Identify which cell holds the provided text, then report its (X, Y) central coordinate. 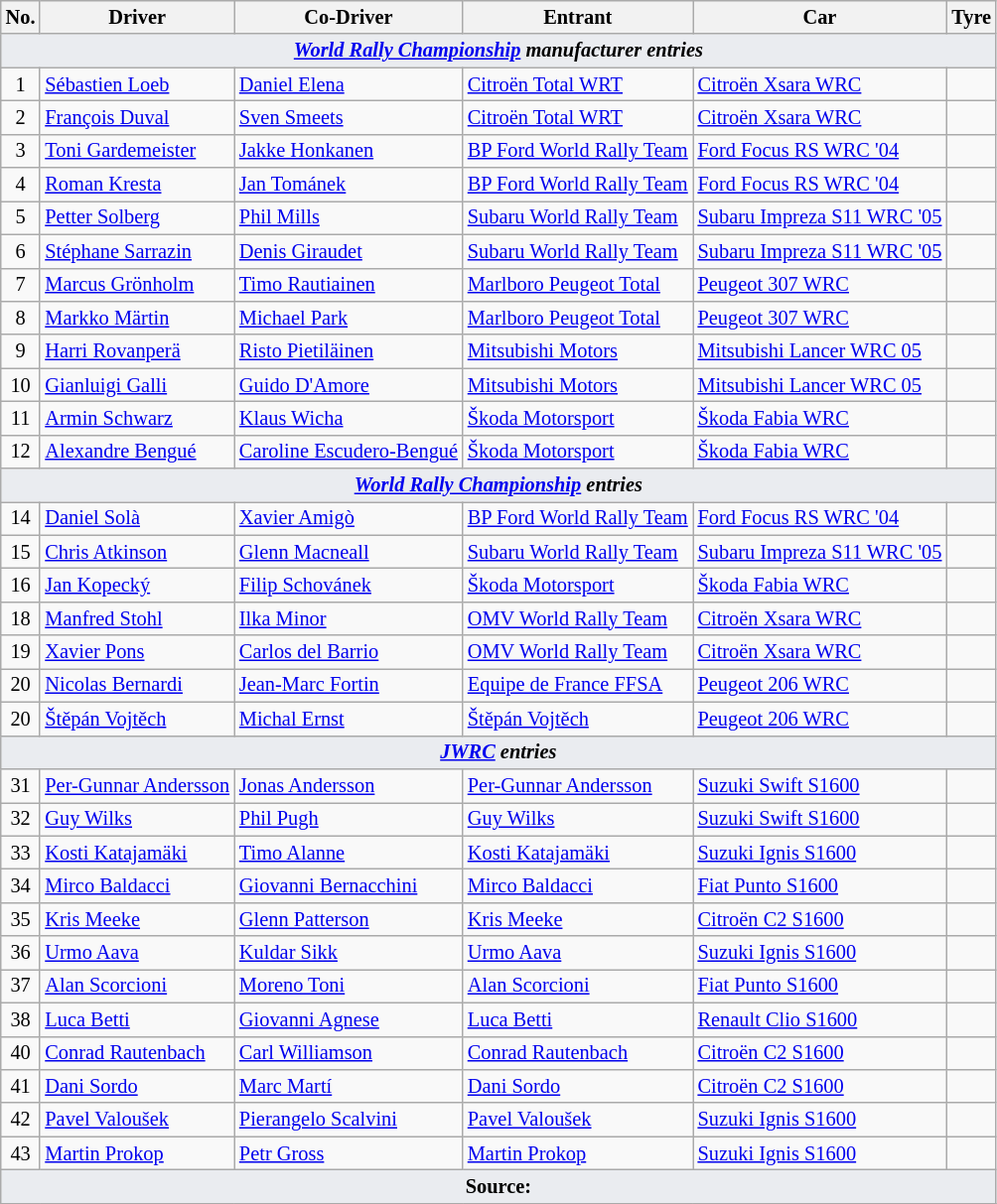
6 (21, 251)
Markko Märtin (137, 318)
Alexandre Bengué (137, 452)
Michal Ernst (349, 719)
Jakke Honkanen (349, 151)
42 (21, 1120)
9 (21, 351)
Chris Atkinson (137, 552)
34 (21, 885)
3 (21, 151)
32 (21, 819)
Kuldar Sikk (349, 953)
Phil Pugh (349, 819)
Giovanni Agnese (349, 1019)
Manfred Stohl (137, 618)
Car (820, 17)
Glenn Patterson (349, 919)
Daniel Elena (349, 84)
Nicolas Bernardi (137, 685)
18 (21, 618)
Toni Gardemeister (137, 151)
Stéphane Sarrazin (137, 251)
World Rally Championship manufacturer entries (498, 51)
Giovanni Bernacchini (349, 885)
Timo Rautiainen (349, 285)
Entrant (578, 17)
8 (21, 318)
Equipe de France FFSA (578, 685)
Filip Schovánek (349, 585)
JWRC entries (498, 752)
François Duval (137, 117)
Renault Clio S1600 (820, 1019)
43 (21, 1153)
Carl Williamson (349, 1053)
Petter Solberg (137, 217)
Daniel Solà (137, 518)
Sébastien Loeb (137, 84)
Xavier Amigò (349, 518)
31 (21, 785)
Pierangelo Scalvini (349, 1120)
38 (21, 1019)
Co-Driver (349, 17)
Ilka Minor (349, 618)
7 (21, 285)
Guido D'Amore (349, 385)
35 (21, 919)
Marcus Grönholm (137, 285)
10 (21, 385)
Glenn Macneall (349, 552)
37 (21, 986)
5 (21, 217)
14 (21, 518)
Klaus Wicha (349, 418)
Jan Tománek (349, 185)
15 (21, 552)
40 (21, 1053)
Sven Smeets (349, 117)
Source: (498, 1186)
Denis Giraudet (349, 251)
16 (21, 585)
Harri Rovanperä (137, 351)
41 (21, 1086)
12 (21, 452)
Armin Schwarz (137, 418)
36 (21, 953)
Moreno Toni (349, 986)
4 (21, 185)
Caroline Escudero-Bengué (349, 452)
Jan Kopecký (137, 585)
Carlos del Barrio (349, 652)
1 (21, 84)
Timo Alanne (349, 853)
Petr Gross (349, 1153)
Jean-Marc Fortin (349, 685)
2 (21, 117)
Xavier Pons (137, 652)
Driver (137, 17)
Roman Kresta (137, 185)
World Rally Championship entries (498, 485)
Jonas Andersson (349, 785)
33 (21, 853)
Tyre (971, 17)
Marc Martí (349, 1086)
11 (21, 418)
Risto Pietiläinen (349, 351)
Phil Mills (349, 217)
No. (21, 17)
Gianluigi Galli (137, 385)
19 (21, 652)
Michael Park (349, 318)
